Provide the (X, Y) coordinate of the cell's center where the given text is located.  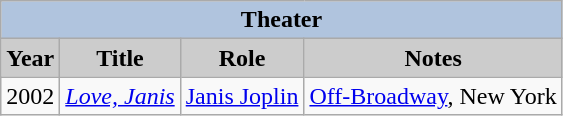
Love, Janis (120, 96)
Year (30, 58)
Role (242, 58)
2002 (30, 96)
Janis Joplin (242, 96)
Title (120, 58)
Off-Broadway, New York (433, 96)
Theater (282, 20)
Notes (433, 58)
